Pinpoint the cell where the given text exists, returning its (x, y) midpoint coordinate. 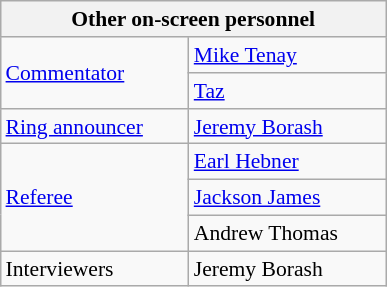
Interviewers (95, 269)
Commentator (95, 72)
Earl Hebner (288, 162)
Other on-screen personnel (194, 19)
Andrew Thomas (288, 233)
Ring announcer (95, 126)
Mike Tenay (288, 55)
Jackson James (288, 197)
Referee (95, 198)
Taz (288, 91)
